Return [X, Y] of the center of cell containing provided text 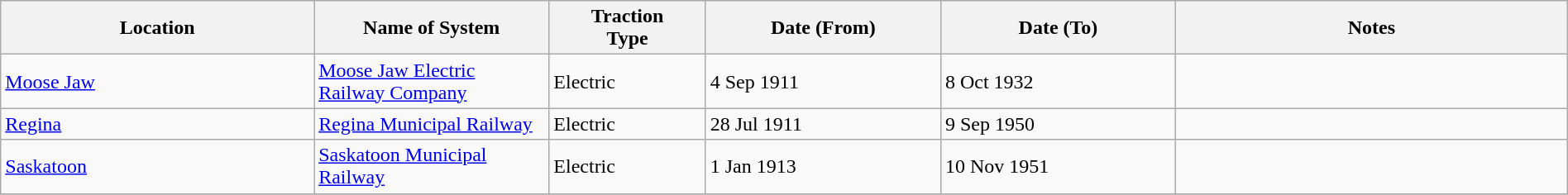
TractionType [627, 28]
4 Sep 1911 [823, 81]
Notes [1372, 28]
Name of System [432, 28]
Date (From) [823, 28]
8 Oct 1932 [1058, 81]
Regina Municipal Railway [432, 124]
Date (To) [1058, 28]
Location [157, 28]
Saskatoon [157, 167]
28 Jul 1911 [823, 124]
9 Sep 1950 [1058, 124]
1 Jan 1913 [823, 167]
10 Nov 1951 [1058, 167]
Moose Jaw [157, 81]
Moose Jaw Electric Railway Company [432, 81]
Saskatoon Municipal Railway [432, 167]
Regina [157, 124]
